Determine the (X, Y) coordinate at the center of the cell enclosing the given text.  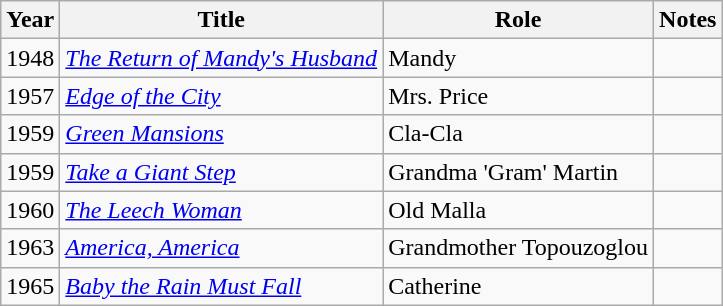
Year (30, 20)
America, America (222, 248)
Old Malla (518, 210)
The Return of Mandy's Husband (222, 58)
1948 (30, 58)
Cla-Cla (518, 134)
Grandma 'Gram' Martin (518, 172)
The Leech Woman (222, 210)
Mrs. Price (518, 96)
Take a Giant Step (222, 172)
Catherine (518, 286)
Baby the Rain Must Fall (222, 286)
Role (518, 20)
Notes (688, 20)
Title (222, 20)
Grandmother Topouzoglou (518, 248)
Green Mansions (222, 134)
1960 (30, 210)
1965 (30, 286)
Mandy (518, 58)
Edge of the City (222, 96)
1957 (30, 96)
1963 (30, 248)
